For the text-containing cell, return its midpoint in (x, y) coordinate format. 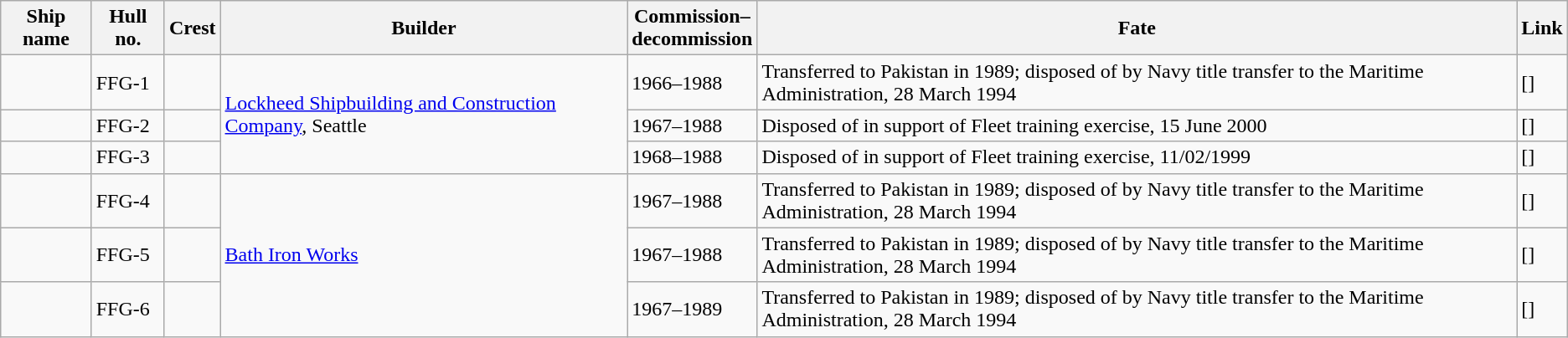
Fate (1137, 28)
Disposed of in support of Fleet training exercise, 11/02/1999 (1137, 157)
Crest (193, 28)
Commission–decommission (692, 28)
Builder (424, 28)
Bath Iron Works (424, 254)
Lockheed Shipbuilding and Construction Company, Seattle (424, 114)
FFG-5 (127, 254)
Disposed of in support of Fleet training exercise, 15 June 2000 (1137, 125)
FFG-4 (127, 201)
1967–1989 (692, 310)
FFG-3 (127, 157)
FFG-2 (127, 125)
1966–1988 (692, 82)
Ship name (46, 28)
1968–1988 (692, 157)
FFG-1 (127, 82)
FFG-6 (127, 310)
Hull no. (127, 28)
Link (1542, 28)
